For the text-containing cell, return its midpoint in [X, Y] coordinate format. 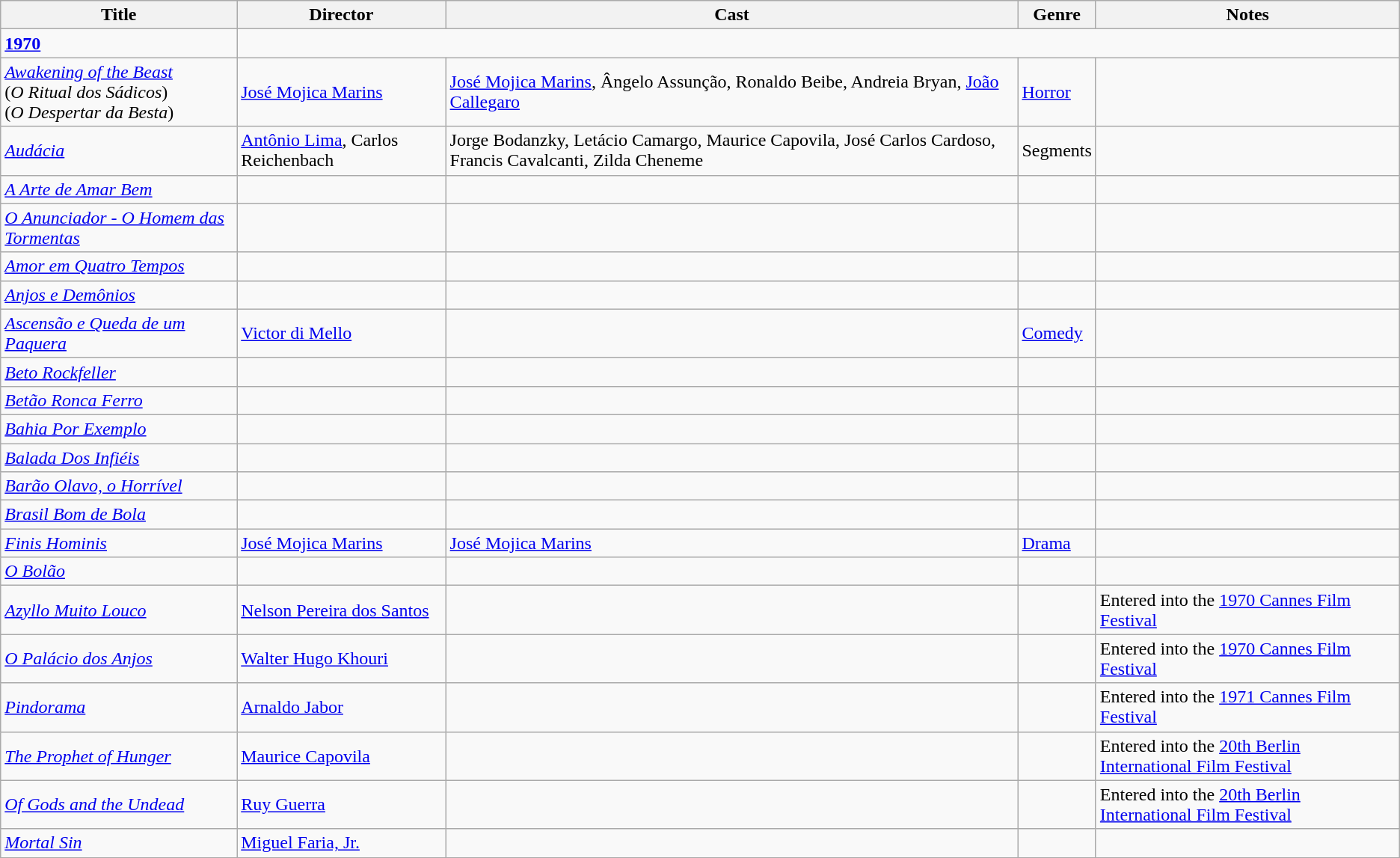
Cast [731, 15]
Mortal Sin [119, 843]
Audácia [119, 151]
Title [119, 15]
O Anunciador - O Homem das Tormentas [119, 227]
Drama [1057, 543]
Barão Olavo, o Horrível [119, 486]
1970 [119, 43]
Genre [1057, 15]
Victor di Mello [341, 334]
Ruy Guerra [341, 805]
Antônio Lima, Carlos Reichenbach [341, 151]
Notes [1247, 15]
Of Gods and the Undead [119, 805]
O Bolão [119, 572]
A Arte de Amar Bem [119, 189]
Azyllo Muito Louco [119, 610]
Nelson Pereira dos Santos [341, 610]
Beto Rockfeller [119, 372]
Entered into the 1971 Cannes Film Festival [1247, 708]
Balada Dos Infiéis [119, 457]
Segments [1057, 151]
Bahia Por Exemplo [119, 429]
Finis Hominis [119, 543]
O Palácio dos Anjos [119, 658]
The Prophet of Hunger [119, 756]
Brasil Bom de Bola [119, 515]
Horror [1057, 92]
Miguel Faria, Jr. [341, 843]
Betão Ronca Ferro [119, 400]
Director [341, 15]
Amor em Quatro Tempos [119, 266]
Pindorama [119, 708]
Ascensão e Queda de um Paquera [119, 334]
Anjos e Demônios [119, 295]
Walter Hugo Khouri [341, 658]
Arnaldo Jabor [341, 708]
José Mojica Marins, Ângelo Assunção, Ronaldo Beibe, Andreia Bryan, João Callegaro [731, 92]
Comedy [1057, 334]
Awakening of the Beast(O Ritual dos Sádicos)(O Despertar da Besta) [119, 92]
Jorge Bodanzky, Letácio Camargo, Maurice Capovila, José Carlos Cardoso, Francis Cavalcanti, Zilda Cheneme [731, 151]
Maurice Capovila [341, 756]
